Capture the cell that displays the provided text and extract its [X, Y] central coordinate. 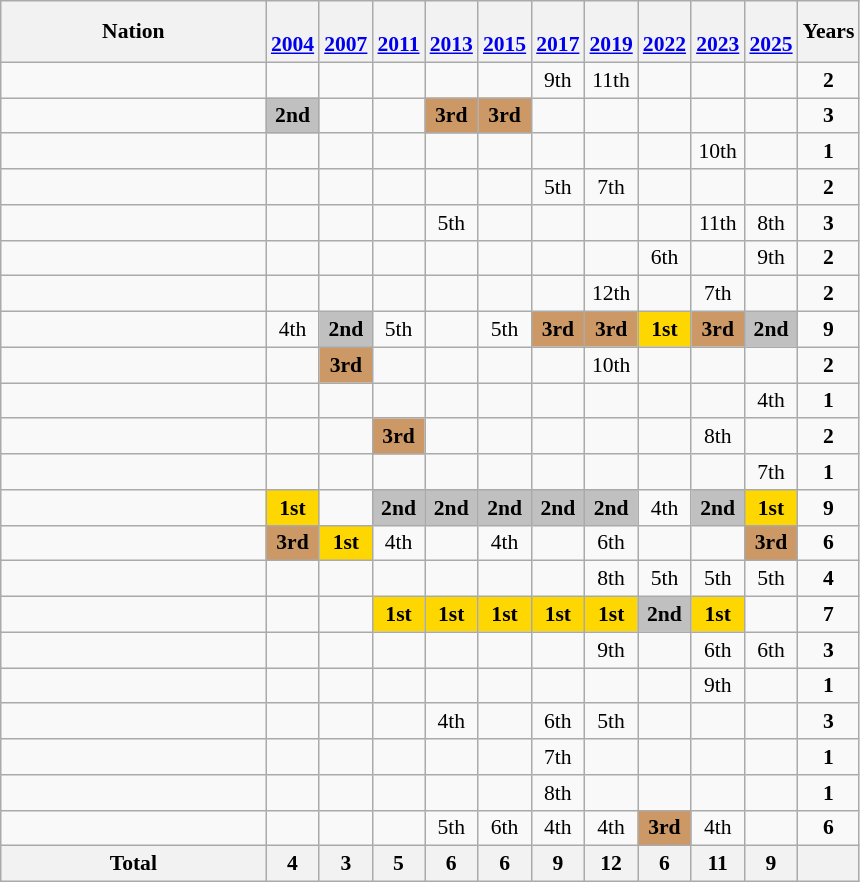
5 [398, 864]
2015 [504, 32]
2011 [398, 32]
2004 [292, 32]
12th [610, 294]
2017 [558, 32]
7 [829, 615]
11 [718, 864]
Nation [134, 32]
2007 [346, 32]
2022 [664, 32]
12 [610, 864]
2019 [610, 32]
2023 [718, 32]
Years [829, 32]
Total [134, 864]
2025 [770, 32]
2013 [452, 32]
